Extract the [X, Y] coordinate from the center of the cell holding the provided text.  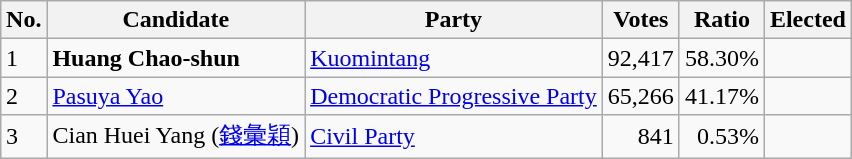
Democratic Progressive Party [454, 96]
Elected [808, 20]
Kuomintang [454, 58]
Ratio [722, 20]
841 [640, 136]
Votes [640, 20]
58.30% [722, 58]
65,266 [640, 96]
Civil Party [454, 136]
41.17% [722, 96]
Party [454, 20]
1 [24, 58]
0.53% [722, 136]
92,417 [640, 58]
Cian Huei Yang (錢彙穎) [176, 136]
3 [24, 136]
No. [24, 20]
Huang Chao-shun [176, 58]
Pasuya Yao [176, 96]
Candidate [176, 20]
2 [24, 96]
